Scan for the cell matching the given text and deliver its [X, Y] coordinate at center. 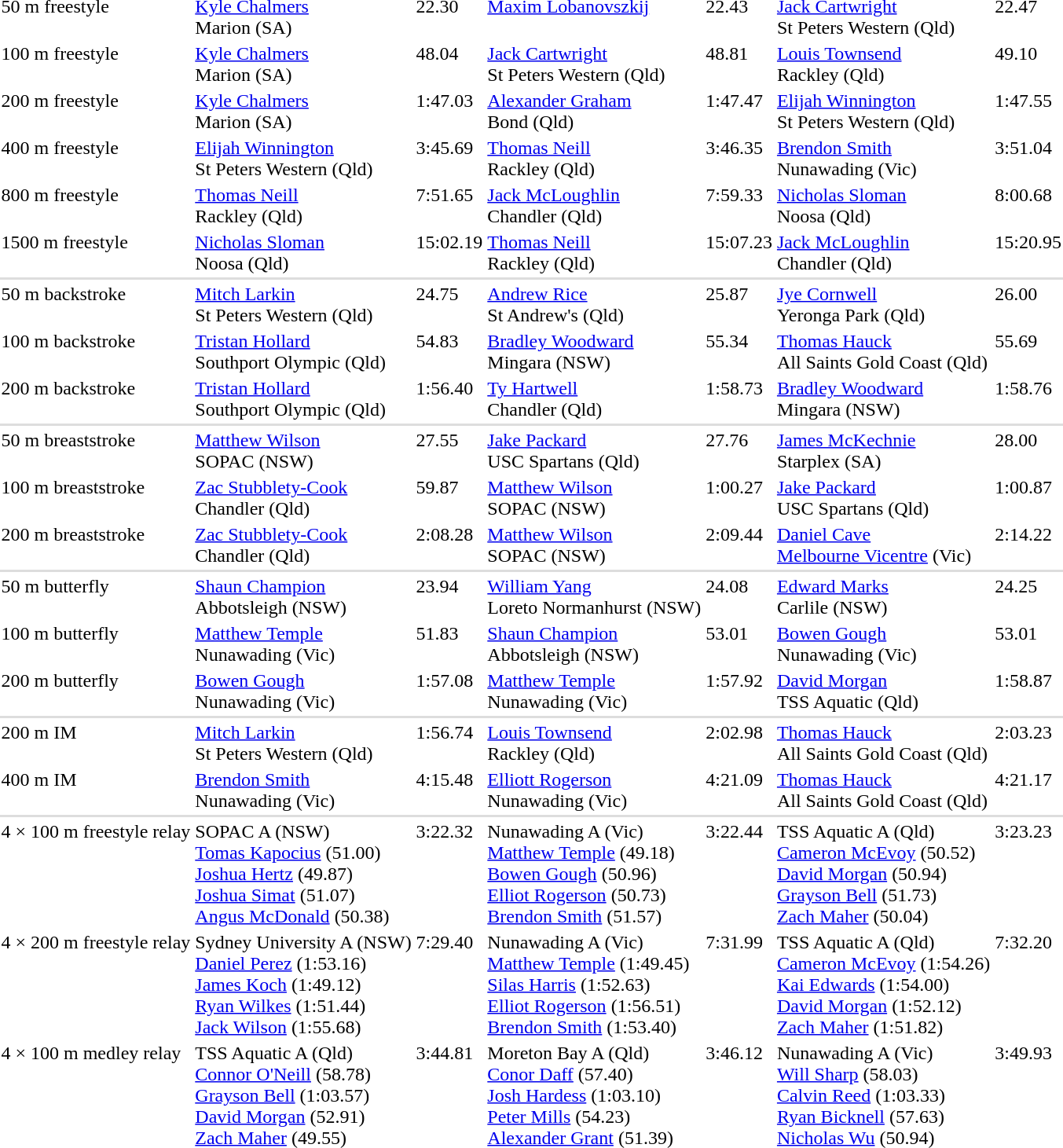
3:45.69 [449, 159]
TSS Aquatic A (Qld)Cameron McEvoy (1:54.26)Kai Edwards (1:54.00)David Morgan (1:52.12)Zach Maher (1:51.82) [883, 985]
Daniel CaveMelbourne Vicentre (Vic) [883, 545]
1:58.73 [739, 399]
2:02.98 [739, 743]
15:02.19 [449, 253]
4:21.09 [739, 790]
51.83 [449, 644]
23.94 [449, 597]
7:32.20 [1028, 985]
1:00.27 [739, 498]
48.04 [449, 64]
200 m breaststroke [96, 545]
8:00.68 [1028, 206]
2:03.23 [1028, 743]
400 m IM [96, 790]
1:47.03 [449, 112]
50 m butterfly [96, 597]
28.00 [1028, 451]
Jack CartwrightSt Peters Western (Qld) [594, 64]
Sydney University A (NSW)Daniel Perez (1:53.16)James Koch (1:49.12)Ryan Wilkes (1:51.44)Jack Wilson (1:55.68) [303, 985]
1:57.08 [449, 691]
2:09.44 [739, 545]
27.55 [449, 451]
100 m freestyle [96, 64]
7:59.33 [739, 206]
1:58.87 [1028, 691]
2:14.22 [1028, 545]
26.00 [1028, 305]
Elliott RogersonNunawading (Vic) [594, 790]
SOPAC A (NSW)Tomas Kapocius (51.00)Joshua Hertz (49.87)Joshua Simat (51.07)Angus McDonald (50.38) [303, 874]
7:31.99 [739, 985]
3:46.35 [739, 159]
James McKechnieStarplex (SA) [883, 451]
1:56.74 [449, 743]
1:57.92 [739, 691]
1:56.40 [449, 399]
400 m freestyle [96, 159]
3:22.32 [449, 874]
15:20.95 [1028, 253]
50 m backstroke [96, 305]
49.10 [1028, 64]
100 m backstroke [96, 352]
54.83 [449, 352]
David MorganTSS Aquatic (Qld) [883, 691]
25.87 [739, 305]
4:15.48 [449, 790]
1:47.47 [739, 112]
Nunawading A (Vic)Matthew Temple (49.18)Bowen Gough (50.96)Elliot Rogerson (50.73)Brendon Smith (51.57) [594, 874]
50 m breaststroke [96, 451]
Alexander GrahamBond (Qld) [594, 112]
1:47.55 [1028, 112]
24.25 [1028, 597]
200 m butterfly [96, 691]
Andrew RiceSt Andrew's (Qld) [594, 305]
55.69 [1028, 352]
3:23.23 [1028, 874]
Nunawading A (Vic)Matthew Temple (1:49.45)Silas Harris (1:52.63)Elliot Rogerson (1:56.51)Brendon Smith (1:53.40) [594, 985]
48.81 [739, 64]
59.87 [449, 498]
15:07.23 [739, 253]
200 m IM [96, 743]
3:22.44 [739, 874]
4:21.17 [1028, 790]
Jye CornwellYeronga Park (Qld) [883, 305]
4 × 100 m freestyle relay [96, 874]
Ty HartwellChandler (Qld) [594, 399]
27.76 [739, 451]
55.34 [739, 352]
2:08.28 [449, 545]
TSS Aquatic A (Qld)Cameron McEvoy (50.52)David Morgan (50.94)Grayson Bell (51.73)Zach Maher (50.04) [883, 874]
1500 m freestyle [96, 253]
Edward MarksCarlile (NSW) [883, 597]
24.08 [739, 597]
1:00.87 [1028, 498]
4 × 200 m freestyle relay [96, 985]
100 m butterfly [96, 644]
William YangLoreto Normanhurst (NSW) [594, 597]
200 m freestyle [96, 112]
1:58.76 [1028, 399]
200 m backstroke [96, 399]
800 m freestyle [96, 206]
7:51.65 [449, 206]
7:29.40 [449, 985]
100 m breaststroke [96, 498]
3:51.04 [1028, 159]
24.75 [449, 305]
